Return [x, y] of the center of cell containing provided text 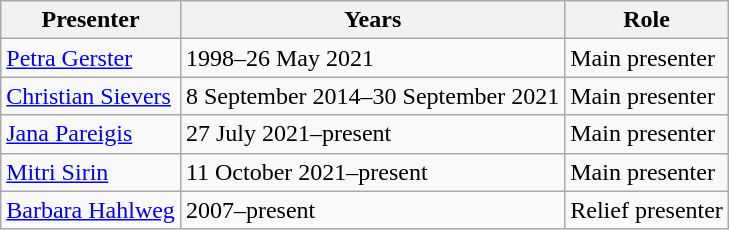
27 July 2021–present [372, 134]
8 September 2014–30 September 2021 [372, 96]
Barbara Hahlweg [91, 210]
Christian Sievers [91, 96]
Role [647, 20]
Relief presenter [647, 210]
Jana Pareigis [91, 134]
Petra Gerster [91, 58]
1998–26 May 2021 [372, 58]
2007–present [372, 210]
Presenter [91, 20]
11 October 2021–present [372, 172]
Years [372, 20]
Mitri Sirin [91, 172]
